For the text-containing cell, return its midpoint in [X, Y] coordinate format. 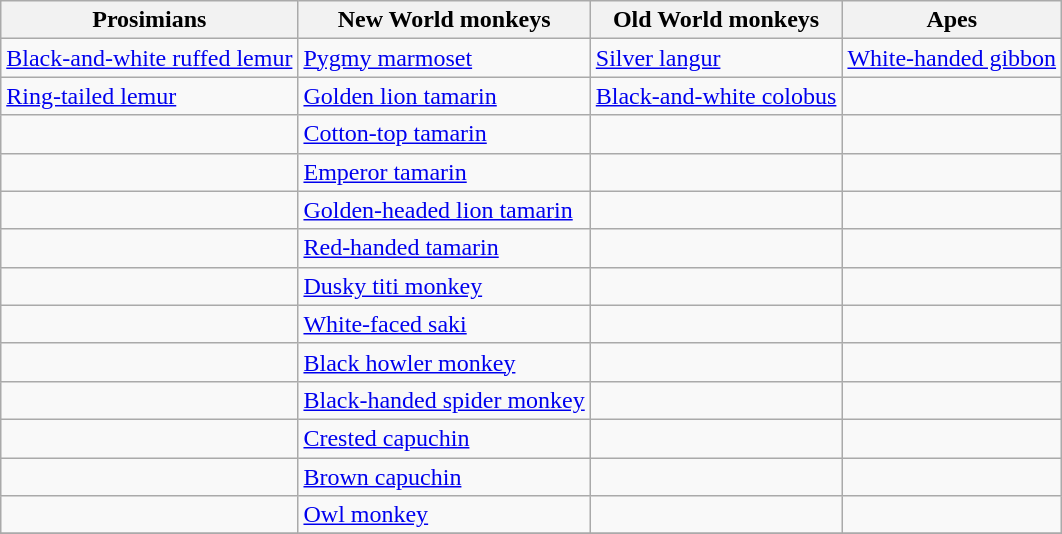
Black howler monkey [444, 362]
Apes [952, 20]
Dusky titi monkey [444, 286]
White-faced saki [444, 324]
Old World monkeys [716, 20]
Red-handed tamarin [444, 248]
Black-and-white colobus [716, 96]
Black-and-white ruffed lemur [150, 58]
Prosimians [150, 20]
Owl monkey [444, 515]
New World monkeys [444, 20]
Pygmy marmoset [444, 58]
Crested capuchin [444, 438]
Silver langur [716, 58]
Brown capuchin [444, 477]
Cotton-top tamarin [444, 134]
Emperor tamarin [444, 172]
Golden-headed lion tamarin [444, 210]
Ring-tailed lemur [150, 96]
White-handed gibbon [952, 58]
Golden lion tamarin [444, 96]
Black-handed spider monkey [444, 400]
